Scan for the cell matching the given text and deliver its (x, y) coordinate at center. 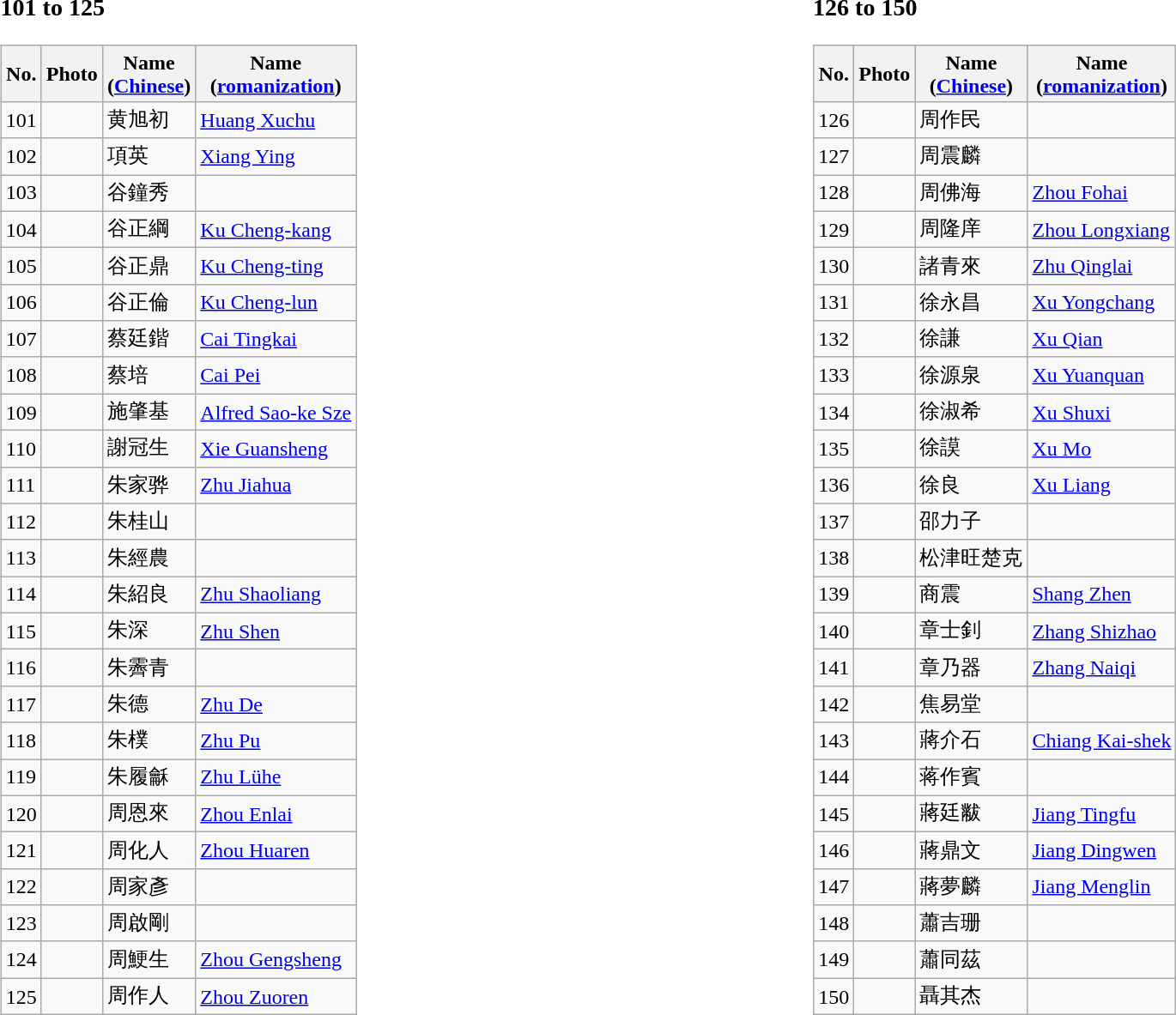
周作人 (149, 997)
項英 (149, 156)
148 (834, 923)
朱經農 (149, 558)
117 (21, 704)
Xiang Ying (276, 156)
蔣介石 (972, 741)
Alfred Sao-ke Sze (276, 412)
徐謙 (972, 340)
朱德 (149, 704)
周隆庠 (972, 230)
周恩來 (149, 813)
126 (834, 120)
121 (21, 851)
127 (834, 156)
Zhu Shaoliang (276, 595)
徐良 (972, 486)
120 (21, 813)
129 (834, 230)
Ku Cheng-lun (276, 302)
123 (21, 923)
謝冠生 (149, 450)
蔣夢麟 (972, 887)
諸青來 (972, 266)
146 (834, 851)
Zhu Qinglai (1102, 266)
松津旺楚克 (972, 558)
蔣鼎文 (972, 851)
章士釗 (972, 631)
Ku Cheng-kang (276, 230)
141 (834, 668)
Zhang Shizhao (1102, 631)
朱家骅 (149, 486)
徐源泉 (972, 376)
149 (834, 959)
103 (21, 194)
101 (21, 120)
周化人 (149, 851)
114 (21, 595)
125 (21, 997)
蔣廷黻 (972, 813)
140 (834, 631)
Zhu Pu (276, 741)
133 (834, 376)
139 (834, 595)
118 (21, 741)
朱履龢 (149, 777)
Xu Qian (1102, 340)
122 (21, 887)
107 (21, 340)
110 (21, 450)
119 (21, 777)
周啟剛 (149, 923)
132 (834, 340)
Zhou Enlai (276, 813)
周佛海 (972, 194)
邵力子 (972, 522)
Chiang Kai-shek (1102, 741)
章乃器 (972, 668)
Ku Cheng-ting (276, 266)
施肇基 (149, 412)
Xu Yongchang (1102, 302)
Zhou Huaren (276, 851)
104 (21, 230)
周家彥 (149, 887)
136 (834, 486)
Cai Tingkai (276, 340)
朱桂山 (149, 522)
Xu Liang (1102, 486)
Jiang Menglin (1102, 887)
144 (834, 777)
朱深 (149, 631)
111 (21, 486)
Shang Zhen (1102, 595)
116 (21, 668)
Zhu De (276, 704)
聶其杰 (972, 997)
145 (834, 813)
朱霽青 (149, 668)
112 (21, 522)
Cai Pei (276, 376)
Jiang Dingwen (1102, 851)
137 (834, 522)
Zhu Lühe (276, 777)
Huang Xuchu (276, 120)
Jiang Tingfu (1102, 813)
147 (834, 887)
Xu Mo (1102, 450)
128 (834, 194)
102 (21, 156)
周震麟 (972, 156)
徐淑希 (972, 412)
谷鐘秀 (149, 194)
Zhu Jiahua (276, 486)
朱紹良 (149, 595)
蒋作賓 (972, 777)
Xu Yuanquan (1102, 376)
谷正鼎 (149, 266)
108 (21, 376)
134 (834, 412)
蕭吉珊 (972, 923)
142 (834, 704)
Zhang Naiqi (1102, 668)
113 (21, 558)
Zhu Shen (276, 631)
143 (834, 741)
蔡培 (149, 376)
Zhou Gengsheng (276, 959)
谷正倫 (149, 302)
Xu Shuxi (1102, 412)
蕭同茲 (972, 959)
115 (21, 631)
124 (21, 959)
Zhou Longxiang (1102, 230)
150 (834, 997)
周作民 (972, 120)
Zhou Zuoren (276, 997)
周鯁生 (149, 959)
106 (21, 302)
138 (834, 558)
130 (834, 266)
蔡廷鍇 (149, 340)
135 (834, 450)
焦易堂 (972, 704)
105 (21, 266)
黄旭初 (149, 120)
Xie Guansheng (276, 450)
徐謨 (972, 450)
徐永昌 (972, 302)
商震 (972, 595)
109 (21, 412)
131 (834, 302)
Zhou Fohai (1102, 194)
朱樸 (149, 741)
谷正綱 (149, 230)
